From the cell containing the given text, extract its center point as (x, y) coordinate. 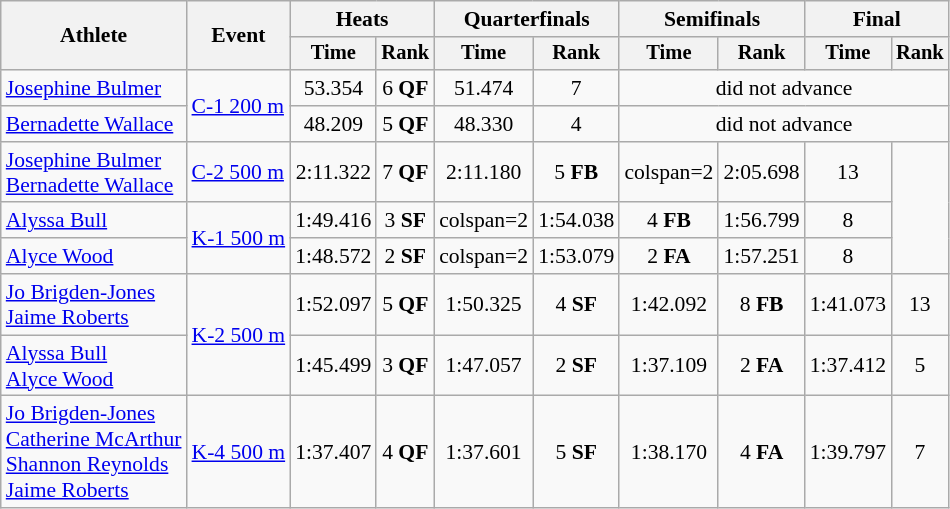
2:11.180 (484, 172)
1:57.251 (761, 256)
Heats (362, 19)
2:11.322 (333, 172)
4 SF (576, 304)
6 QF (405, 88)
1:42.092 (668, 304)
5 SF (576, 452)
Josephine Bulmer (94, 88)
C-2 500 m (239, 172)
1:56.799 (761, 221)
3 QF (405, 366)
4 QF (405, 452)
2:05.698 (761, 172)
K-2 500 m (239, 335)
Alyssa Bull (94, 221)
1:37.412 (848, 366)
1:49.416 (333, 221)
1:37.109 (668, 366)
7 QF (405, 172)
1:37.407 (333, 452)
8 FB (761, 304)
3 SF (405, 221)
1:41.073 (848, 304)
Athlete (94, 36)
1:37.601 (484, 452)
1:48.572 (333, 256)
Quarterfinals (526, 19)
Final (877, 19)
Alyssa BullAlyce Wood (94, 366)
1:38.170 (668, 452)
1:45.499 (333, 366)
53.354 (333, 88)
K-4 500 m (239, 452)
4 FA (761, 452)
Event (239, 36)
K-1 500 m (239, 238)
5 (920, 366)
Semifinals (712, 19)
1:39.797 (848, 452)
Josephine BulmerBernadette Wallace (94, 172)
51.474 (484, 88)
4 FB (668, 221)
Bernadette Wallace (94, 124)
4 (576, 124)
48.209 (333, 124)
1:53.079 (576, 256)
1:52.097 (333, 304)
Alyce Wood (94, 256)
1:50.325 (484, 304)
1:54.038 (576, 221)
C-1 200 m (239, 106)
Jo Brigden-JonesJaime Roberts (94, 304)
5 FB (576, 172)
1:47.057 (484, 366)
Jo Brigden-JonesCatherine McArthurShannon ReynoldsJaime Roberts (94, 452)
48.330 (484, 124)
